Pinpoint the cell where the given text exists, returning its [x, y] midpoint coordinate. 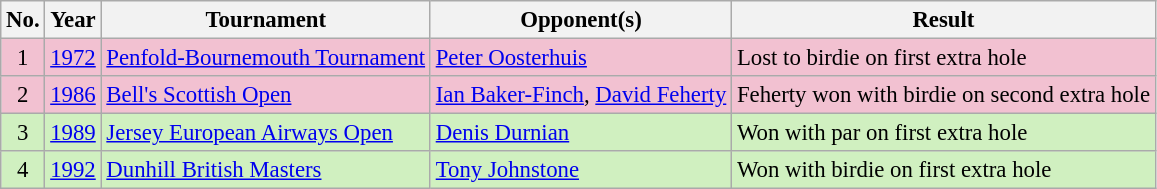
1972 [73, 58]
Won with par on first extra hole [944, 133]
1986 [73, 95]
Denis Durnian [580, 133]
Year [73, 20]
No. [23, 20]
Bell's Scottish Open [266, 95]
Jersey European Airways Open [266, 133]
Peter Oosterhuis [580, 58]
2 [23, 95]
Tony Johnstone [580, 170]
4 [23, 170]
1992 [73, 170]
Lost to birdie on first extra hole [944, 58]
1 [23, 58]
Opponent(s) [580, 20]
Dunhill British Masters [266, 170]
3 [23, 133]
Penfold-Bournemouth Tournament [266, 58]
Won with birdie on first extra hole [944, 170]
Ian Baker-Finch, David Feherty [580, 95]
1989 [73, 133]
Tournament [266, 20]
Result [944, 20]
Feherty won with birdie on second extra hole [944, 95]
